For the text-containing cell, return its midpoint in [X, Y] coordinate format. 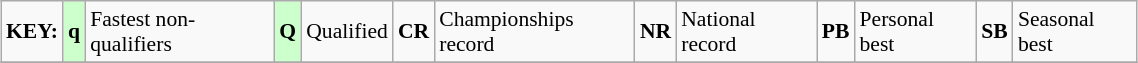
NR [656, 32]
Seasonal best [1075, 32]
KEY: [32, 32]
SB [994, 32]
q [74, 32]
PB [836, 32]
Fastest non-qualifiers [180, 32]
Qualified [347, 32]
CR [414, 32]
Personal best [916, 32]
Q [288, 32]
Championships record [534, 32]
National record [746, 32]
